Find where the given text appears and provide that cell's center as [X, Y] coordinate. 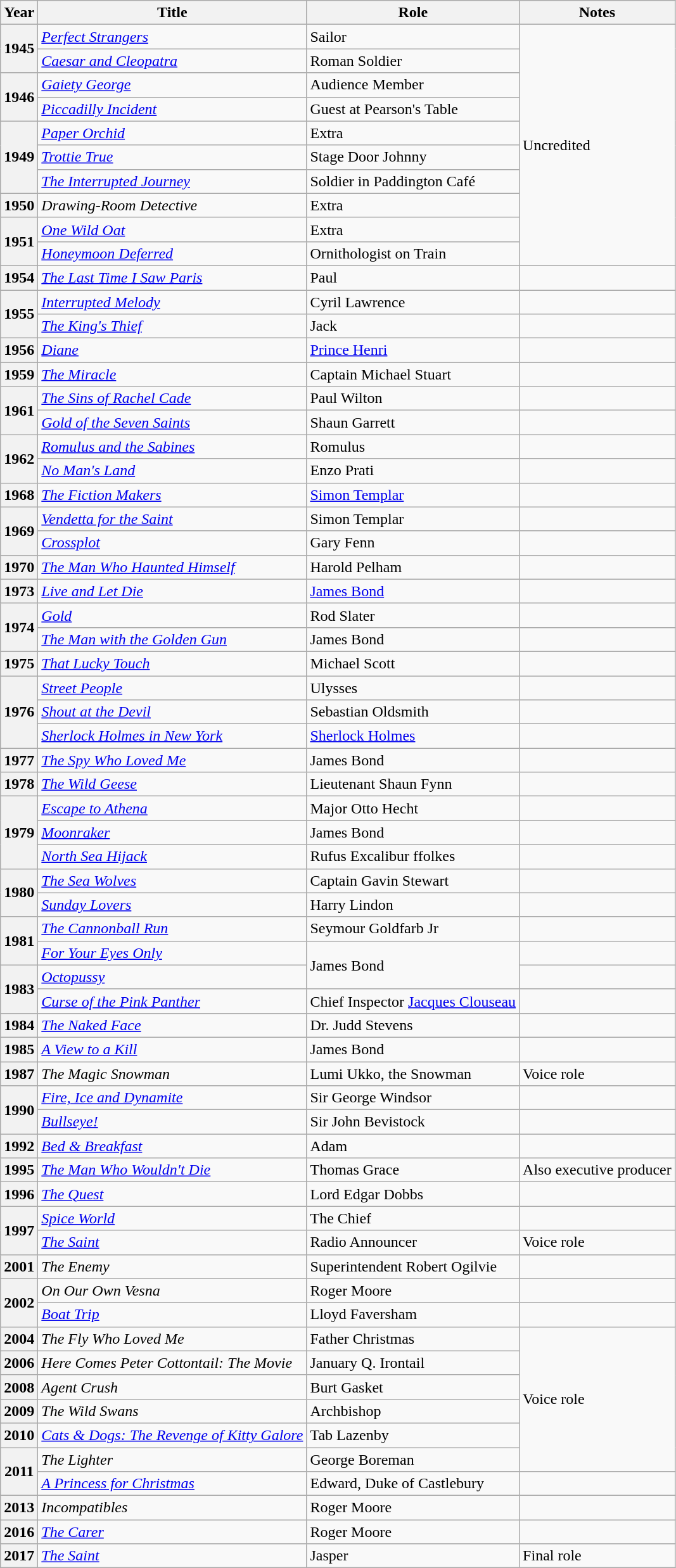
Romulus and the Sabines [172, 447]
Audience Member [413, 85]
Piccadilly Incident [172, 109]
George Boreman [413, 1459]
Romulus [413, 447]
Tab Lazenby [413, 1435]
Harry Lindon [413, 905]
Captain Gavin Stewart [413, 881]
Year [19, 13]
1949 [19, 157]
Lord Edgar Dobbs [413, 1194]
Street People [172, 687]
1969 [19, 531]
Radio Announcer [413, 1242]
1950 [19, 205]
Vendetta for the Saint [172, 519]
Gold [172, 615]
The Fly Who Loved Me [172, 1339]
1983 [19, 989]
Spice World [172, 1218]
1973 [19, 591]
The Lighter [172, 1459]
The Man Who Wouldn't Die [172, 1170]
The Sins of Rachel Cade [172, 398]
That Lucky Touch [172, 663]
Role [413, 13]
For Your Eyes Only [172, 953]
1996 [19, 1194]
The Sea Wolves [172, 881]
Sunday Lovers [172, 905]
Crossplot [172, 543]
1981 [19, 941]
1975 [19, 663]
Burt Gasket [413, 1387]
No Man's Land [172, 471]
Lloyd Faversham [413, 1315]
Diane [172, 350]
Agent Crush [172, 1387]
2013 [19, 1508]
The Chief [413, 1218]
The Last Time I Saw Paris [172, 277]
1985 [19, 1049]
Paul [413, 277]
Dr. Judd Stevens [413, 1025]
Octopussy [172, 977]
Enzo Prati [413, 471]
Rufus Excalibur ffolkes [413, 857]
Michael Scott [413, 663]
Adam [413, 1146]
Interrupted Melody [172, 302]
Caesar and Cleopatra [172, 61]
1976 [19, 711]
The Interrupted Journey [172, 181]
Rod Slater [413, 615]
Notes [597, 13]
Live and Let Die [172, 591]
The Enemy [172, 1266]
Soldier in Paddington Café [413, 181]
Guest at Pearson's Table [413, 109]
Also executive producer [597, 1170]
1980 [19, 893]
2002 [19, 1303]
The Carer [172, 1532]
1992 [19, 1146]
Uncredited [597, 146]
1984 [19, 1025]
Sir John Bevistock [413, 1122]
Seymour Goldfarb Jr [413, 929]
Trottie True [172, 157]
One Wild Oat [172, 229]
Prince Henri [413, 350]
2017 [19, 1556]
1951 [19, 241]
Here Comes Peter Cottontail: The Movie [172, 1363]
Shout at the Devil [172, 712]
The Wild Swans [172, 1411]
Jasper [413, 1556]
Incompatibles [172, 1508]
Honeymoon Deferred [172, 253]
Lieutenant Shaun Fynn [413, 784]
The Fiction Makers [172, 495]
1977 [19, 760]
Curse of the Pink Panther [172, 1001]
Bullseye! [172, 1122]
Sherlock Holmes [413, 736]
1961 [19, 411]
Stage Door Johnny [413, 157]
The Man with the Golden Gun [172, 639]
Paper Orchid [172, 133]
1955 [19, 314]
The Wild Geese [172, 784]
Gary Fenn [413, 543]
January Q. Irontail [413, 1363]
Harold Pelham [413, 567]
Sailor [413, 37]
2009 [19, 1411]
Sir George Windsor [413, 1098]
Drawing-Room Detective [172, 205]
2006 [19, 1363]
Captain Michael Stuart [413, 374]
Edward, Duke of Castlebury [413, 1484]
1959 [19, 374]
Perfect Strangers [172, 37]
A Princess for Christmas [172, 1484]
Cats & Dogs: The Revenge of Kitty Galore [172, 1435]
The Quest [172, 1194]
North Sea Hijack [172, 857]
Thomas Grace [413, 1170]
1997 [19, 1230]
1968 [19, 495]
Paul Wilton [413, 398]
Final role [597, 1556]
Bed & Breakfast [172, 1146]
The Man Who Haunted Himself [172, 567]
1990 [19, 1110]
1978 [19, 784]
2008 [19, 1387]
1995 [19, 1170]
Title [172, 13]
Moonraker [172, 832]
On Our Own Vesna [172, 1291]
Jack [413, 326]
Gold of the Seven Saints [172, 423]
1970 [19, 567]
1974 [19, 627]
Chief Inspector Jacques Clouseau [413, 1001]
Shaun Garrett [413, 423]
Gaiety George [172, 85]
Archbishop [413, 1411]
Sebastian Oldsmith [413, 712]
Ulysses [413, 687]
The Miracle [172, 374]
The Spy Who Loved Me [172, 760]
The Magic Snowman [172, 1074]
Father Christmas [413, 1339]
1979 [19, 832]
Escape to Athena [172, 808]
1946 [19, 97]
2010 [19, 1435]
1962 [19, 459]
The King's Thief [172, 326]
The Naked Face [172, 1025]
1954 [19, 277]
2001 [19, 1266]
Cyril Lawrence [413, 302]
The Cannonball Run [172, 929]
1956 [19, 350]
Superintendent Robert Ogilvie [413, 1266]
Boat Trip [172, 1315]
A View to a Kill [172, 1049]
2011 [19, 1471]
1945 [19, 49]
1987 [19, 1074]
Roman Soldier [413, 61]
2016 [19, 1532]
Lumi Ukko, the Snowman [413, 1074]
Major Otto Hecht [413, 808]
2004 [19, 1339]
Fire, Ice and Dynamite [172, 1098]
Ornithologist on Train [413, 253]
Sherlock Holmes in New York [172, 736]
